Determine the [x, y] coordinate at the center of the cell enclosing the given text.  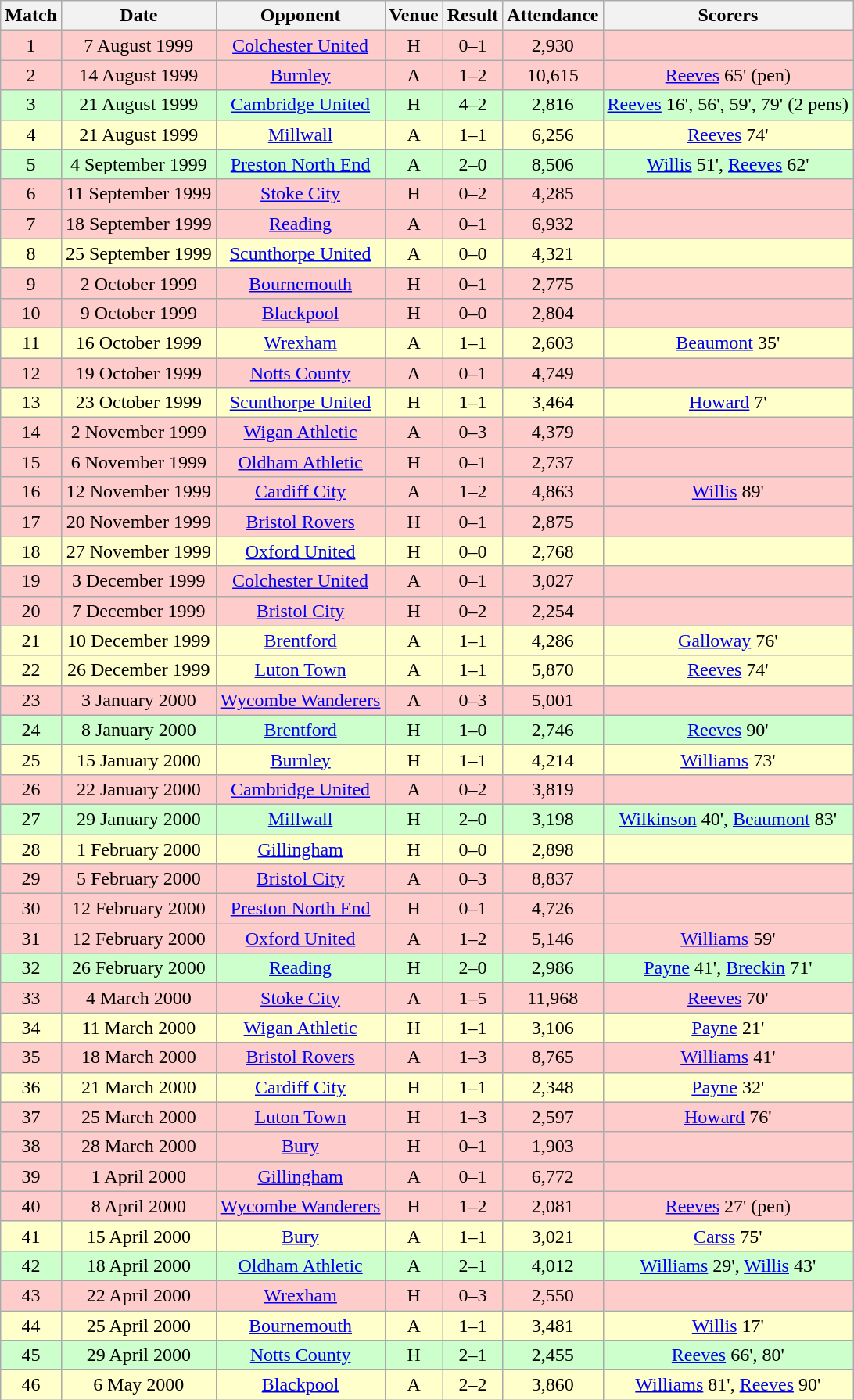
Howard 76' [728, 1117]
10 December 1999 [138, 641]
46 [31, 1385]
36 [31, 1087]
8,765 [553, 1057]
Reeves 70' [728, 998]
14 August 1999 [138, 75]
24 [31, 730]
20 November 1999 [138, 522]
Scorers [728, 16]
2,816 [553, 105]
2,455 [553, 1355]
4,286 [553, 641]
3,464 [553, 403]
4,321 [553, 253]
43 [31, 1295]
44 [31, 1326]
22 January 2000 [138, 789]
4,379 [553, 433]
3,027 [553, 581]
39 [31, 1176]
29 January 2000 [138, 819]
4,012 [553, 1265]
Willis 17' [728, 1326]
37 [31, 1117]
Beaumont 35' [728, 343]
18 March 2000 [138, 1057]
3,198 [553, 819]
3,021 [553, 1236]
45 [31, 1355]
22 [31, 670]
18 [31, 551]
4,863 [553, 492]
Howard 7' [728, 403]
30 [31, 909]
4 March 2000 [138, 998]
Willis 89' [728, 492]
3,481 [553, 1326]
Reeves 16', 56', 59', 79' (2 pens) [728, 105]
1–5 [472, 998]
6,772 [553, 1176]
Williams 41' [728, 1057]
Williams 81', Reeves 90' [728, 1385]
Williams 29', Willis 43' [728, 1265]
5,146 [553, 939]
14 [31, 433]
27 [31, 819]
Attendance [553, 16]
2,550 [553, 1295]
3 December 1999 [138, 581]
2,875 [553, 522]
2,768 [553, 551]
42 [31, 1265]
Reeves 90' [728, 730]
25 April 2000 [138, 1326]
26 February 2000 [138, 968]
38 [31, 1147]
7 December 1999 [138, 611]
26 [31, 789]
25 September 1999 [138, 253]
3 January 2000 [138, 700]
2,898 [553, 849]
Venue [414, 16]
Willis 51', Reeves 62' [728, 164]
Reeves 65' (pen) [728, 75]
4,214 [553, 759]
15 January 2000 [138, 759]
Galloway 76' [728, 641]
17 [31, 522]
22 April 2000 [138, 1295]
2,986 [553, 968]
35 [31, 1057]
2,930 [553, 45]
2–2 [472, 1385]
Payne 32' [728, 1087]
8 January 2000 [138, 730]
Williams 73' [728, 759]
6 May 2000 [138, 1385]
2,737 [553, 462]
9 [31, 283]
2,081 [553, 1206]
21 March 2000 [138, 1087]
Date [138, 16]
Result [472, 16]
2,804 [553, 313]
41 [31, 1236]
15 [31, 462]
11 September 1999 [138, 194]
25 [31, 759]
29 [31, 879]
1 April 2000 [138, 1176]
2,597 [553, 1117]
Williams 59' [728, 939]
27 November 1999 [138, 551]
10 [31, 313]
6 [31, 194]
2,746 [553, 730]
4,749 [553, 373]
8,837 [553, 879]
6,932 [553, 224]
40 [31, 1206]
Reeves 27' (pen) [728, 1206]
26 December 1999 [138, 670]
5,870 [553, 670]
13 [31, 403]
Payne 21' [728, 1028]
33 [31, 998]
31 [31, 939]
11 March 2000 [138, 1028]
4,726 [553, 909]
3,106 [553, 1028]
12 November 1999 [138, 492]
20 [31, 611]
23 October 1999 [138, 403]
25 March 2000 [138, 1117]
18 September 1999 [138, 224]
7 August 1999 [138, 45]
2 October 1999 [138, 283]
23 [31, 700]
6,256 [553, 135]
15 April 2000 [138, 1236]
5 [31, 164]
4,285 [553, 194]
Wilkinson 40', Beaumont 83' [728, 819]
Payne 41', Breckin 71' [728, 968]
6 November 1999 [138, 462]
Carss 75' [728, 1236]
8 April 2000 [138, 1206]
28 [31, 849]
3,860 [553, 1385]
34 [31, 1028]
9 October 1999 [138, 313]
8 [31, 253]
2,603 [553, 343]
7 [31, 224]
10,615 [553, 75]
3 [31, 105]
1 February 2000 [138, 849]
4 September 1999 [138, 164]
2 [31, 75]
11 [31, 343]
1–0 [472, 730]
1,903 [553, 1147]
32 [31, 968]
16 [31, 492]
1 [31, 45]
28 March 2000 [138, 1147]
Match [31, 16]
12 [31, 373]
2,775 [553, 283]
Reeves 66', 80' [728, 1355]
Opponent [300, 16]
4–2 [472, 105]
3,819 [553, 789]
2 November 1999 [138, 433]
2,254 [553, 611]
19 [31, 581]
16 October 1999 [138, 343]
5 February 2000 [138, 879]
2,348 [553, 1087]
29 April 2000 [138, 1355]
8,506 [553, 164]
18 April 2000 [138, 1265]
4 [31, 135]
21 [31, 641]
11,968 [553, 998]
5,001 [553, 700]
19 October 1999 [138, 373]
